Find where the given text appears and provide that cell's center as [x, y] coordinate. 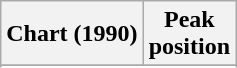
Peak position [189, 34]
Chart (1990) [72, 34]
